Output the (x, y) coordinate of the center of the cell containing the given text.  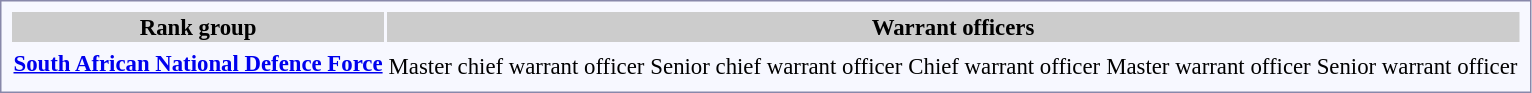
Warrant officers (953, 27)
Rank group (198, 27)
South African National Defence Force (198, 63)
Senior chief warrant officer (776, 66)
Master chief warrant officer (516, 66)
Chief warrant officer (1004, 66)
Master warrant officer (1209, 66)
Senior warrant officer (1417, 66)
